Determine the [x, y] coordinate at the center of the cell enclosing the given text.  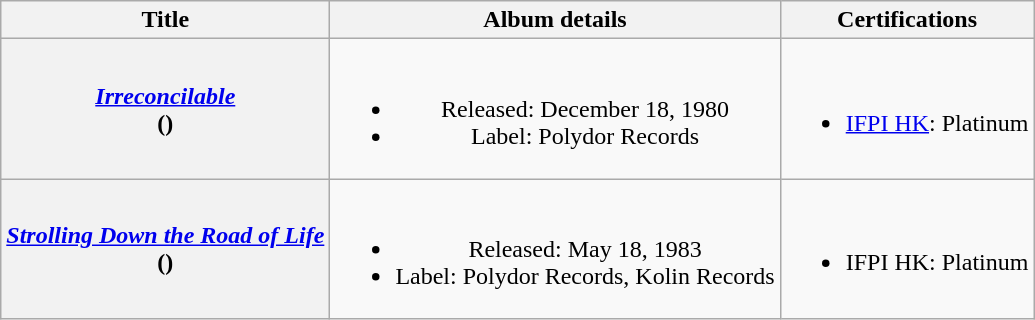
Released: May 18, 1983Label: Polydor Records, Kolin Records [555, 249]
Album details [555, 20]
Released: December 18, 1980Label: Polydor Records [555, 109]
Strolling Down the Road of Life() [166, 249]
Certifications [907, 20]
Irreconcilable() [166, 109]
Title [166, 20]
